Pinpoint the cell where the given text exists, returning its [X, Y] midpoint coordinate. 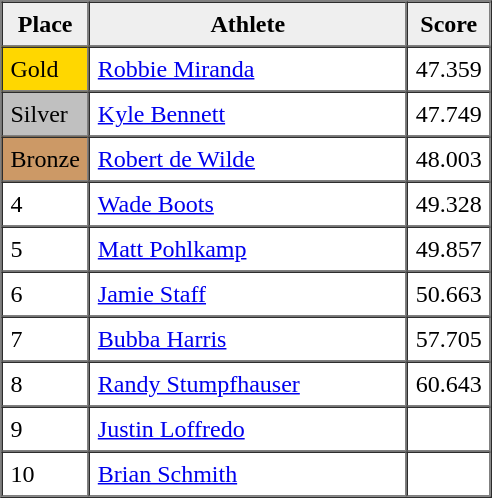
Brian Schmith [248, 474]
60.643 [449, 384]
47.359 [449, 68]
49.857 [449, 248]
Athlete [248, 24]
Jamie Staff [248, 294]
6 [46, 294]
49.328 [449, 204]
Kyle Bennett [248, 114]
4 [46, 204]
Randy Stumpfhauser [248, 384]
Bronze [46, 158]
8 [46, 384]
5 [46, 248]
Place [46, 24]
7 [46, 338]
Silver [46, 114]
Robbie Miranda [248, 68]
Robert de Wilde [248, 158]
Justin Loffredo [248, 428]
50.663 [449, 294]
10 [46, 474]
Score [449, 24]
47.749 [449, 114]
Gold [46, 68]
57.705 [449, 338]
9 [46, 428]
Bubba Harris [248, 338]
48.003 [449, 158]
Wade Boots [248, 204]
Matt Pohlkamp [248, 248]
